Output the [X, Y] coordinate of the center of the cell containing the given text.  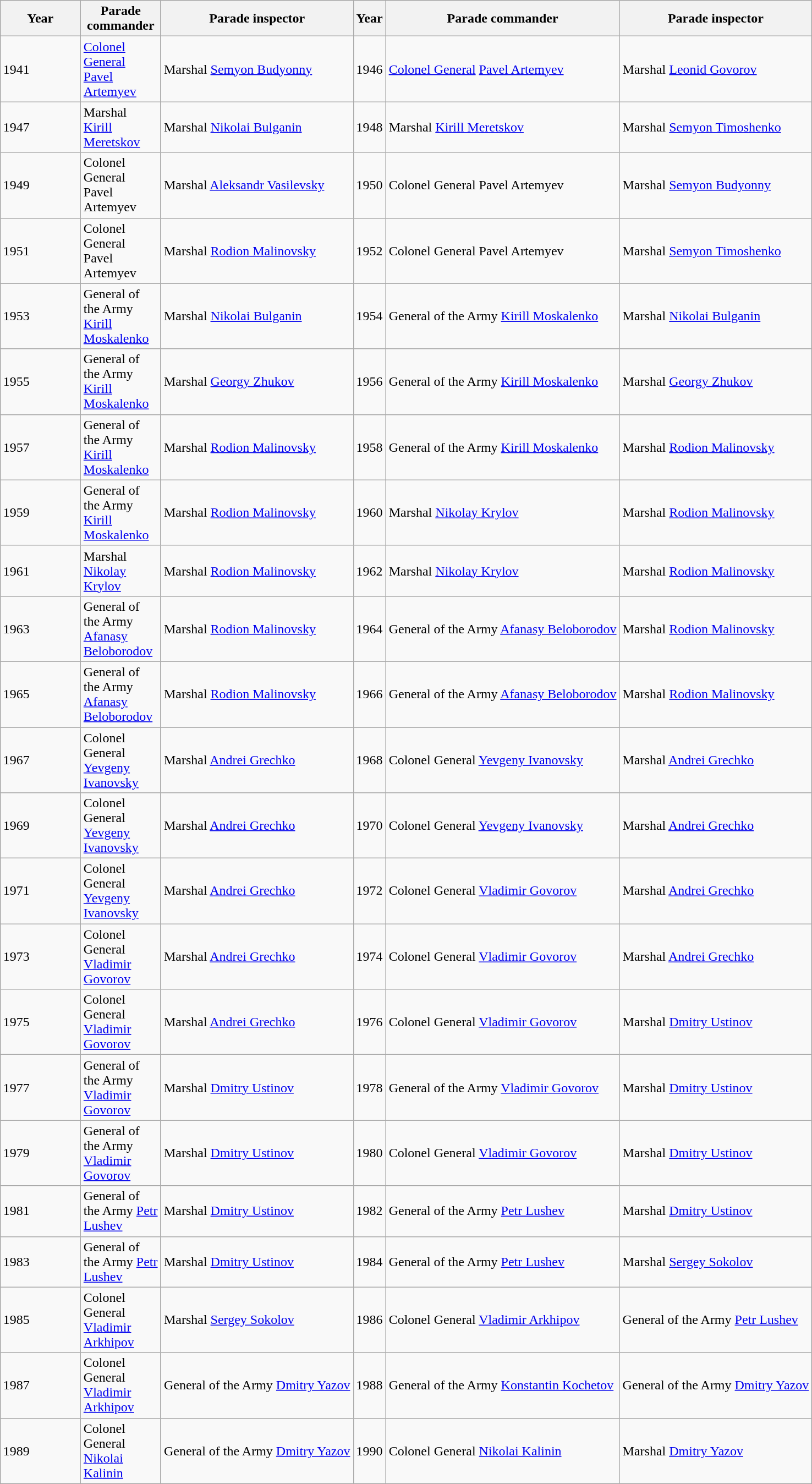
1972 [370, 891]
1981 [40, 1211]
1975 [40, 1022]
1986 [370, 1319]
1970 [370, 825]
1961 [40, 571]
1960 [370, 513]
1969 [40, 825]
1982 [370, 1211]
1959 [40, 513]
1965 [40, 694]
1988 [370, 1386]
1955 [40, 382]
1979 [40, 1153]
1949 [40, 185]
1948 [370, 127]
1951 [40, 251]
1985 [40, 1319]
1954 [370, 316]
1950 [370, 185]
1964 [370, 628]
1962 [370, 571]
1976 [370, 1022]
1984 [370, 1262]
1980 [370, 1153]
1967 [40, 760]
1987 [40, 1386]
1953 [40, 316]
1989 [40, 1450]
Marshal Dmitry Yazov [716, 1450]
1971 [40, 891]
Marshal Aleksandr Vasilevsky [257, 185]
1978 [370, 1087]
Marshal Leonid Govorov [716, 69]
1977 [40, 1087]
General of the Army Konstantin Kochetov [503, 1386]
1958 [370, 447]
1946 [370, 69]
1974 [370, 956]
1957 [40, 447]
1966 [370, 694]
1952 [370, 251]
1947 [40, 127]
1956 [370, 382]
1990 [370, 1450]
1941 [40, 69]
1963 [40, 628]
1968 [370, 760]
1983 [40, 1262]
1973 [40, 956]
